Output the (x, y) coordinate of the center of the cell containing the given text.  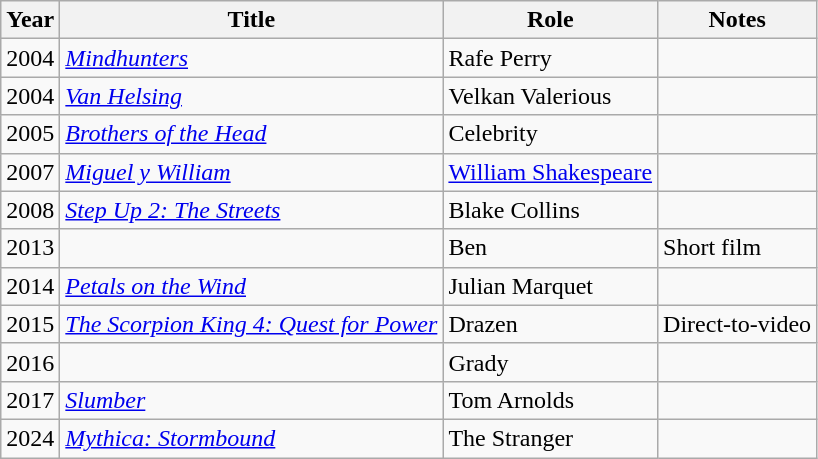
Petals on the Wind (252, 286)
The Stranger (550, 438)
Celebrity (550, 134)
Ben (550, 248)
Year (30, 20)
Mindhunters (252, 58)
2016 (30, 362)
Julian Marquet (550, 286)
2017 (30, 400)
Tom Arnolds (550, 400)
Short film (738, 248)
Miguel y William (252, 172)
2008 (30, 210)
Grady (550, 362)
Velkan Valerious (550, 96)
Step Up 2: The Streets (252, 210)
2013 (30, 248)
2015 (30, 324)
The Scorpion King 4: Quest for Power (252, 324)
Van Helsing (252, 96)
2014 (30, 286)
Mythica: Stormbound (252, 438)
Brothers of the Head (252, 134)
Rafe Perry (550, 58)
Title (252, 20)
Slumber (252, 400)
2005 (30, 134)
Role (550, 20)
Direct-to-video (738, 324)
Notes (738, 20)
2024 (30, 438)
William Shakespeare (550, 172)
Blake Collins (550, 210)
Drazen (550, 324)
2007 (30, 172)
